Return [x, y] of the center of cell containing provided text 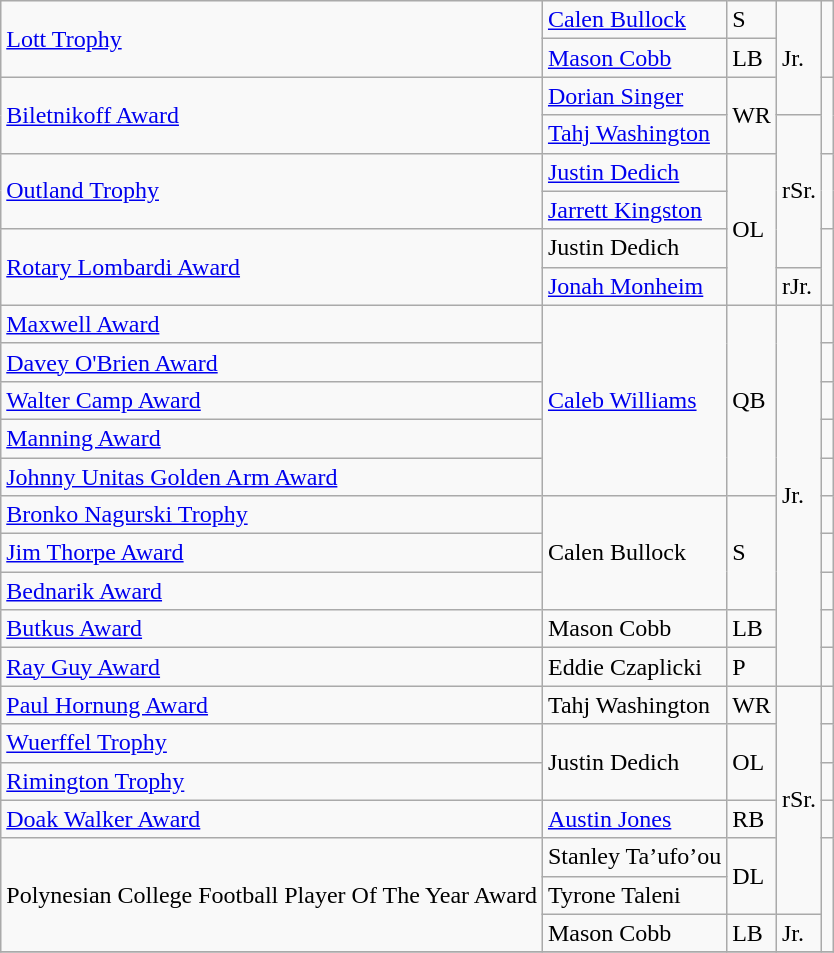
Tyrone Taleni [634, 895]
Manning Award [272, 438]
Walter Camp Award [272, 400]
Dorian Singer [634, 96]
DL [752, 876]
Outland Trophy [272, 191]
Austin Jones [634, 819]
Jim Thorpe Award [272, 553]
Johnny Unitas Golden Arm Award [272, 477]
Stanley Ta’ufo’ou [634, 857]
Wuerffel Trophy [272, 743]
Eddie Czaplicki [634, 667]
Maxwell Award [272, 324]
Rotary Lombardi Award [272, 267]
QB [752, 400]
Davey O'Brien Award [272, 362]
Rimington Trophy [272, 781]
Polynesian College Football Player Of The Year Award [272, 895]
Jonah Monheim [634, 286]
Doak Walker Award [272, 819]
Lott Trophy [272, 39]
Ray Guy Award [272, 667]
Bronko Nagurski Trophy [272, 515]
Butkus Award [272, 629]
Caleb Williams [634, 400]
rJr. [798, 286]
P [752, 667]
RB [752, 819]
Bednarik Award [272, 591]
Biletnikoff Award [272, 115]
Paul Hornung Award [272, 705]
Jarrett Kingston [634, 210]
